Pinpoint the cell where the given text exists, returning its [x, y] midpoint coordinate. 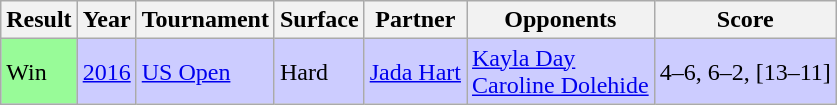
Score [745, 20]
Jada Hart [415, 72]
Kayla Day Caroline Dolehide [560, 72]
Surface [319, 20]
2016 [106, 72]
Result [39, 20]
4–6, 6–2, [13–11] [745, 72]
Partner [415, 20]
Opponents [560, 20]
Tournament [205, 20]
Year [106, 20]
Win [39, 72]
Hard [319, 72]
US Open [205, 72]
